For the text-containing cell, return its midpoint in (X, Y) coordinate format. 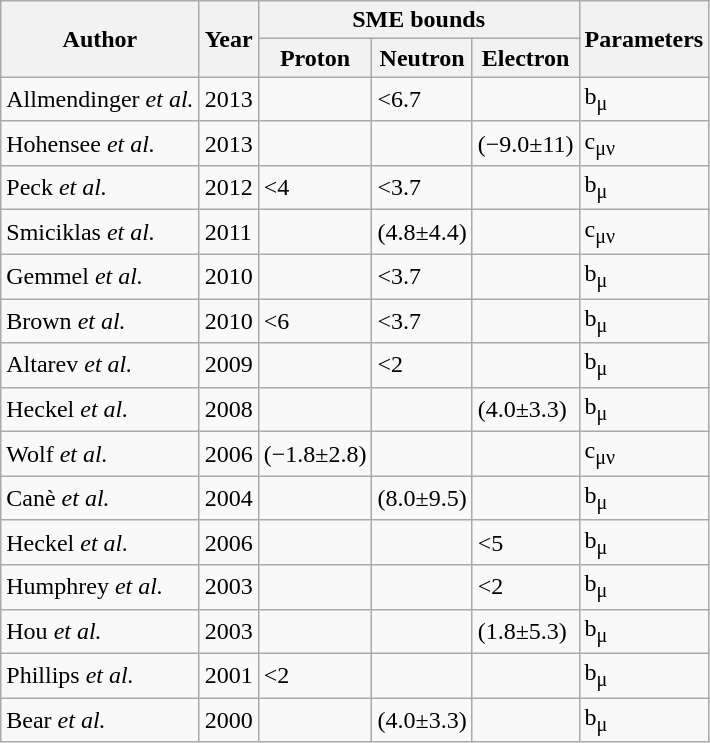
2008 (228, 409)
2001 (228, 675)
Humphrey et al. (100, 587)
Year (228, 39)
SME bounds (418, 20)
Author (100, 39)
Electron (526, 58)
(4.8±4.4) (422, 232)
Gemmel et al. (100, 276)
Wolf et al. (100, 454)
Phillips et al. (100, 675)
<5 (526, 542)
(8.0±9.5) (422, 498)
2012 (228, 188)
(−1.8±2.8) (315, 454)
<6.7 (422, 99)
(−9.0±11) (526, 143)
2004 (228, 498)
Brown et al. (100, 321)
2000 (228, 720)
Parameters (644, 39)
Neutron (422, 58)
<6 (315, 321)
Allmendinger et al. (100, 99)
(1.8±5.3) (526, 631)
Proton (315, 58)
Altarev et al. (100, 365)
Bear et al. (100, 720)
2011 (228, 232)
2009 (228, 365)
Hou et al. (100, 631)
Canè et al. (100, 498)
<4 (315, 188)
Smiciklas et al. (100, 232)
Hohensee et al. (100, 143)
Peck et al. (100, 188)
